From the cell containing the given text, extract its center point as (x, y) coordinate. 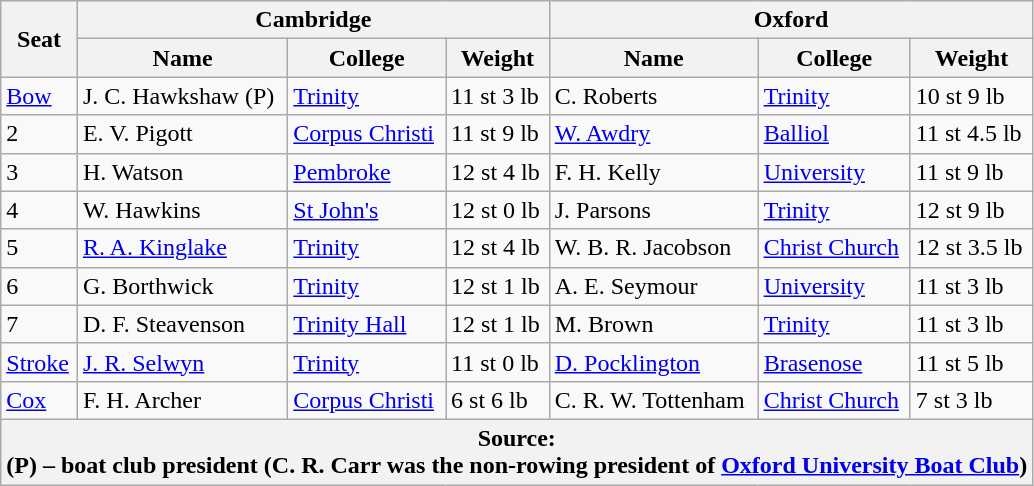
R. A. Kinglake (182, 248)
H. Watson (182, 172)
Brasenose (834, 362)
J. C. Hawkshaw (P) (182, 96)
10 st 9 lb (971, 96)
A. E. Seymour (654, 286)
F. H. Kelly (654, 172)
12 st 9 lb (971, 210)
Stroke (40, 362)
E. V. Pigott (182, 134)
6 st 6 lb (498, 400)
Cox (40, 400)
Source:(P) – boat club president (C. R. Carr was the non-rowing president of Oxford University Boat Club) (517, 452)
J. Parsons (654, 210)
D. Pocklington (654, 362)
7 st 3 lb (971, 400)
Seat (40, 39)
C. Roberts (654, 96)
2 (40, 134)
11 st 4.5 lb (971, 134)
W. Awdry (654, 134)
G. Borthwick (182, 286)
5 (40, 248)
F. H. Archer (182, 400)
Balliol (834, 134)
C. R. W. Tottenham (654, 400)
6 (40, 286)
Trinity Hall (367, 324)
M. Brown (654, 324)
12 st 3.5 lb (971, 248)
D. F. Steavenson (182, 324)
W. B. R. Jacobson (654, 248)
4 (40, 210)
Pembroke (367, 172)
3 (40, 172)
Cambridge (313, 20)
Oxford (791, 20)
St John's (367, 210)
Bow (40, 96)
J. R. Selwyn (182, 362)
W. Hawkins (182, 210)
11 st 5 lb (971, 362)
12 st 0 lb (498, 210)
7 (40, 324)
11 st 0 lb (498, 362)
